For the text-containing cell, return its midpoint in (X, Y) coordinate format. 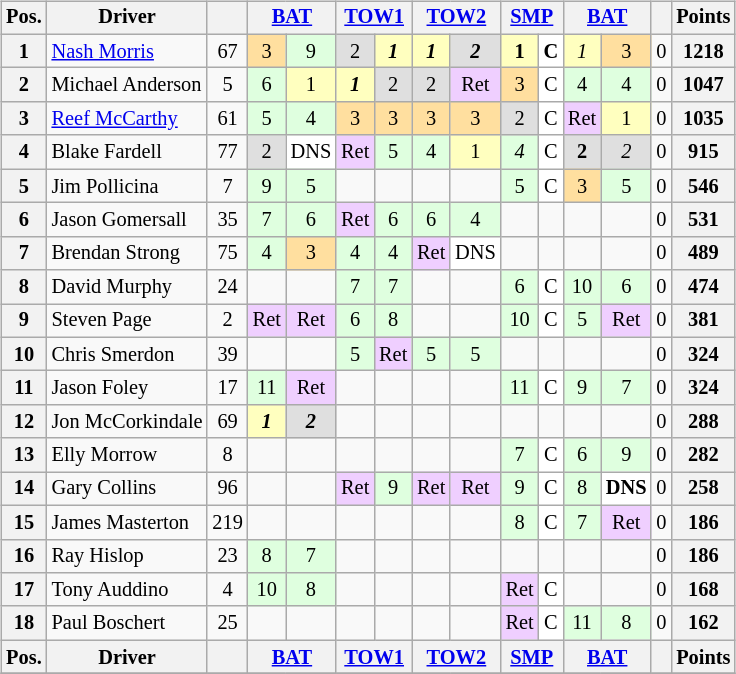
25 (227, 623)
489 (703, 253)
69 (227, 422)
35 (227, 220)
Chris Smerdon (128, 354)
Nash Morris (128, 51)
Jason Gomersall (128, 220)
75 (227, 253)
Gary Collins (128, 489)
39 (227, 354)
Elly Morrow (128, 455)
Jason Foley (128, 388)
96 (227, 489)
14 (24, 489)
Michael Anderson (128, 85)
531 (703, 220)
Brendan Strong (128, 253)
282 (703, 455)
12 (24, 422)
Jon McCorkindale (128, 422)
Tony Auddino (128, 590)
Paul Boschert (128, 623)
546 (703, 186)
77 (227, 152)
219 (227, 522)
23 (227, 556)
168 (703, 590)
1218 (703, 51)
1035 (703, 119)
915 (703, 152)
Steven Page (128, 321)
15 (24, 522)
David Murphy (128, 287)
61 (227, 119)
James Masterton (128, 522)
67 (227, 51)
381 (703, 321)
Blake Fardell (128, 152)
Reef McCarthy (128, 119)
1047 (703, 85)
13 (24, 455)
Jim Pollicina (128, 186)
474 (703, 287)
18 (24, 623)
162 (703, 623)
258 (703, 489)
288 (703, 422)
24 (227, 287)
Ray Hislop (128, 556)
16 (24, 556)
